Identify which cell holds the provided text, then report its [x, y] central coordinate. 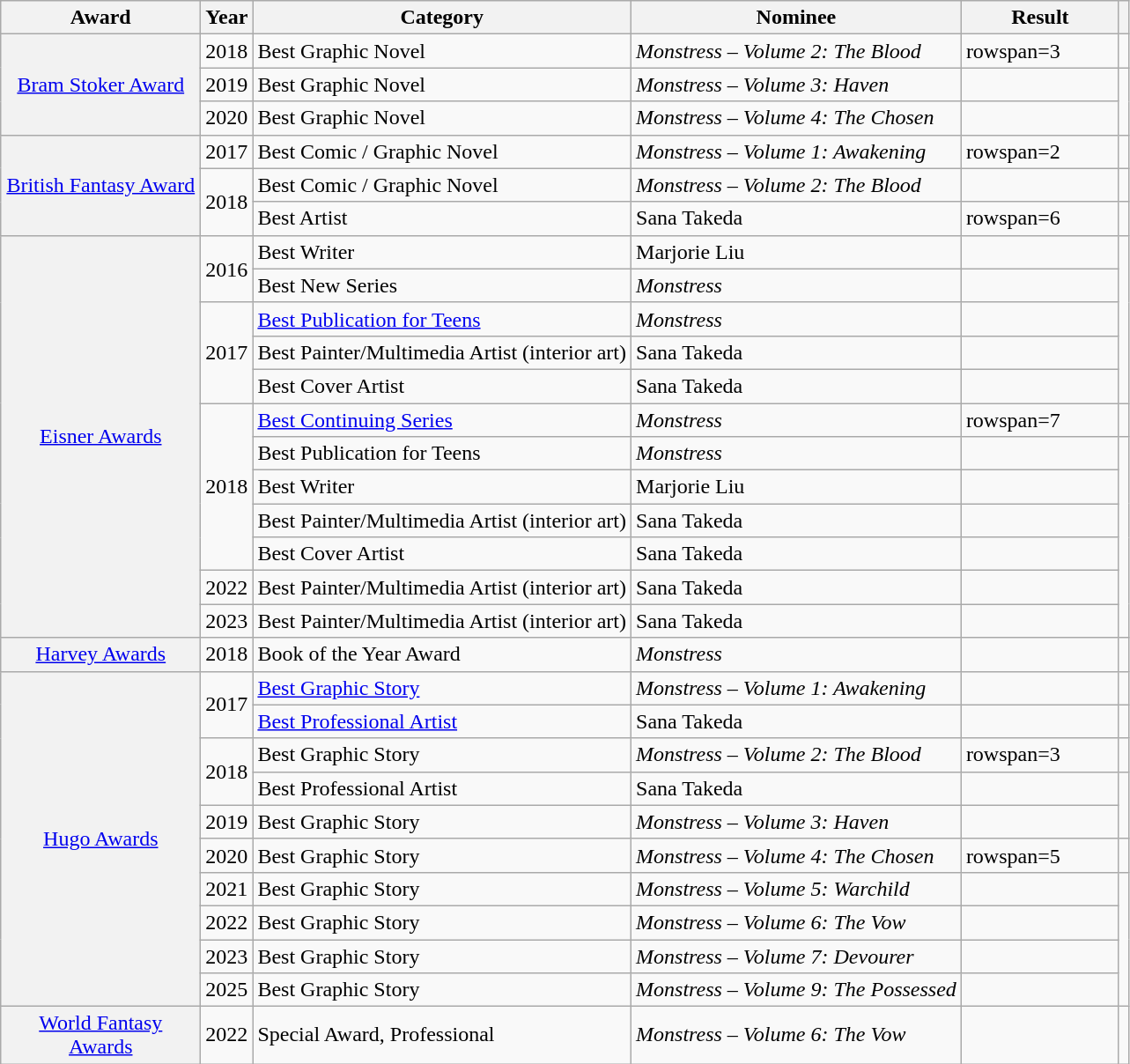
2025 [227, 990]
Category [442, 18]
Monstress – Volume 9: The Possessed [796, 990]
rowspan=5 [1039, 855]
Bram Stoker Award [100, 85]
Year [227, 18]
Hugo Awards [100, 839]
Award [100, 18]
British Fantasy Award [100, 185]
Monstress – Volume 5: Warchild [796, 889]
Best Continuing Series [442, 420]
2016 [227, 269]
Best New Series [442, 285]
Nominee [796, 18]
Book of the Year Award [442, 654]
Result [1039, 18]
Special Award, Professional [442, 1036]
Best Artist [442, 218]
Eisner Awards [100, 437]
rowspan=7 [1039, 420]
rowspan=2 [1039, 151]
2021 [227, 889]
World Fantasy Awards [100, 1036]
Monstress – Volume 7: Devourer [796, 956]
rowspan=6 [1039, 218]
Harvey Awards [100, 654]
